Identify which cell holds the provided text, then report its (X, Y) central coordinate. 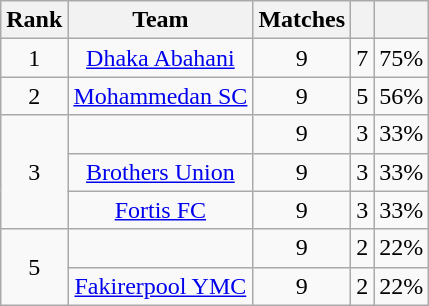
56% (402, 96)
Matches (302, 20)
Brothers Union (160, 172)
Dhaka Abahani (160, 58)
7 (362, 58)
75% (402, 58)
Fortis FC (160, 210)
Team (160, 20)
Fakirerpool YMC (160, 286)
Rank (34, 20)
Mohammedan SC (160, 96)
1 (34, 58)
